Extract the [X, Y] coordinate from the center of the cell holding the provided text.  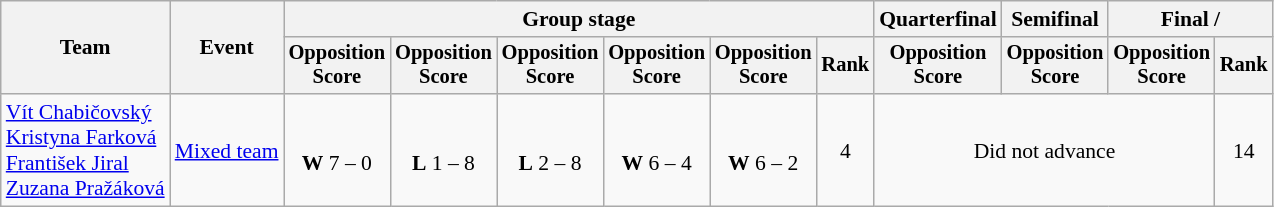
Vít ChabičovskýKristyna FarkováFrantišek JiralZuzana Pražáková [86, 150]
4 [845, 150]
Team [86, 48]
Quarterfinal [938, 19]
Did not advance [1044, 150]
14 [1244, 150]
L 1 – 8 [444, 150]
Semifinal [1056, 19]
Group stage [580, 19]
Event [227, 48]
Final / [1190, 19]
Mixed team [227, 150]
L 2 – 8 [550, 150]
W 7 – 0 [338, 150]
W 6 – 4 [656, 150]
W 6 – 2 [764, 150]
